Search for the cell housing the specified text and yield its (X, Y) center coordinate. 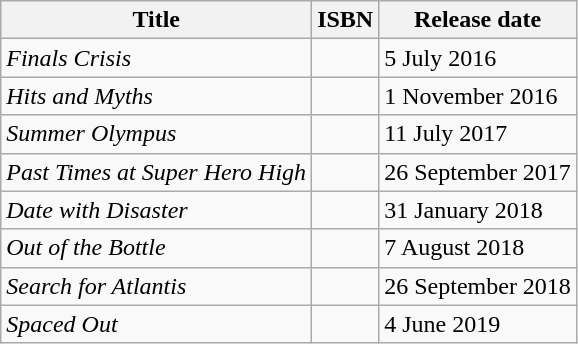
Out of the Bottle (156, 248)
Spaced Out (156, 324)
Finals Crisis (156, 58)
1 November 2016 (478, 96)
5 July 2016 (478, 58)
Title (156, 20)
4 June 2019 (478, 324)
Search for Atlantis (156, 286)
Past Times at Super Hero High (156, 172)
26 September 2018 (478, 286)
26 September 2017 (478, 172)
7 August 2018 (478, 248)
Hits and Myths (156, 96)
31 January 2018 (478, 210)
Date with Disaster (156, 210)
ISBN (346, 20)
Summer Olympus (156, 134)
Release date (478, 20)
11 July 2017 (478, 134)
